Extract the [x, y] coordinate from the center of the cell holding the provided text.  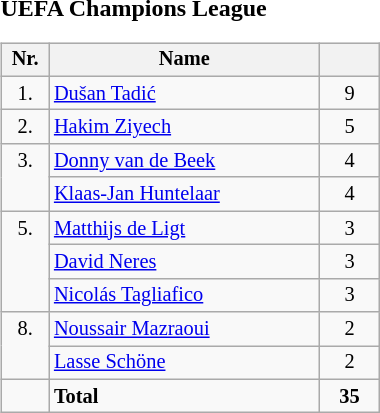
5 [350, 127]
Klaas-Jan Huntelaar [184, 194]
David Neres [184, 262]
Noussair Mazraoui [184, 329]
9 [350, 93]
Nicolás Tagliafico [184, 295]
2. [25, 127]
Hakim Ziyech [184, 127]
Matthijs de Ligt [184, 228]
Name [184, 60]
3. [25, 178]
Dušan Tadić [184, 93]
Lasse Schöne [184, 363]
8. [25, 346]
Nr. [25, 60]
35 [350, 396]
Total [184, 396]
1. [25, 93]
Donny van de Beek [184, 161]
5. [25, 262]
